Return the (X, Y) coordinate for the center point of the cell that contains the specified text.  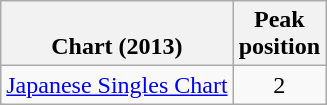
2 (279, 85)
Peakposition (279, 34)
Chart (2013) (117, 34)
Japanese Singles Chart (117, 85)
